Identify which cell holds the provided text, then report its (x, y) central coordinate. 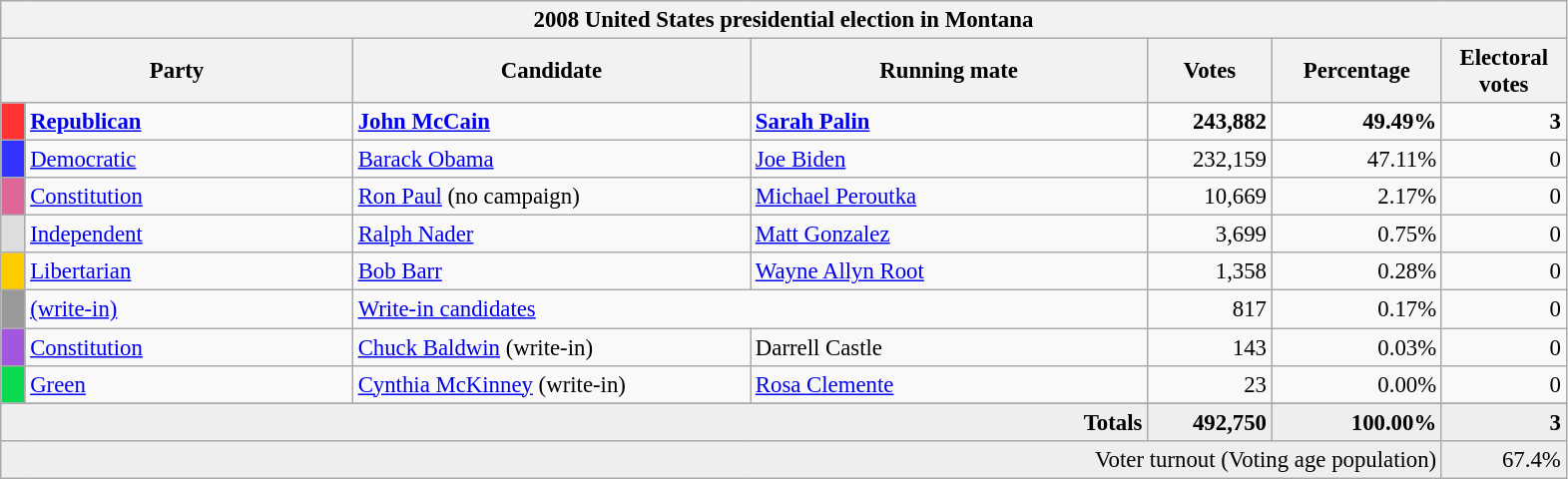
Running mate (949, 72)
Ralph Nader (551, 235)
492,750 (1210, 422)
2008 United States presidential election in Montana (784, 20)
Independent (189, 235)
Cynthia McKinney (write-in) (551, 384)
Candidate (551, 72)
Darrell Castle (949, 347)
47.11% (1356, 160)
143 (1210, 347)
Wayne Allyn Root (949, 272)
Votes (1210, 72)
49.49% (1356, 122)
Michael Peroutka (949, 197)
Chuck Baldwin (write-in) (551, 347)
0.00% (1356, 384)
Rosa Clemente (949, 384)
3,699 (1210, 235)
1,358 (1210, 272)
67.4% (1503, 459)
Green (189, 384)
0.17% (1356, 309)
Voter turnout (Voting age population) (722, 459)
Electoral votes (1503, 72)
10,669 (1210, 197)
Totals (575, 422)
Sarah Palin (949, 122)
Matt Gonzalez (949, 235)
232,159 (1210, 160)
100.00% (1356, 422)
Percentage (1356, 72)
2.17% (1356, 197)
Republican (189, 122)
0.75% (1356, 235)
(write-in) (189, 309)
Party (178, 72)
Ron Paul (no campaign) (551, 197)
23 (1210, 384)
Democratic (189, 160)
Write-in candidates (750, 309)
0.03% (1356, 347)
John McCain (551, 122)
0.28% (1356, 272)
Barack Obama (551, 160)
Joe Biden (949, 160)
243,882 (1210, 122)
Libertarian (189, 272)
817 (1210, 309)
Bob Barr (551, 272)
